Provide the (x, y) coordinate of the cell's center where the given text is located.  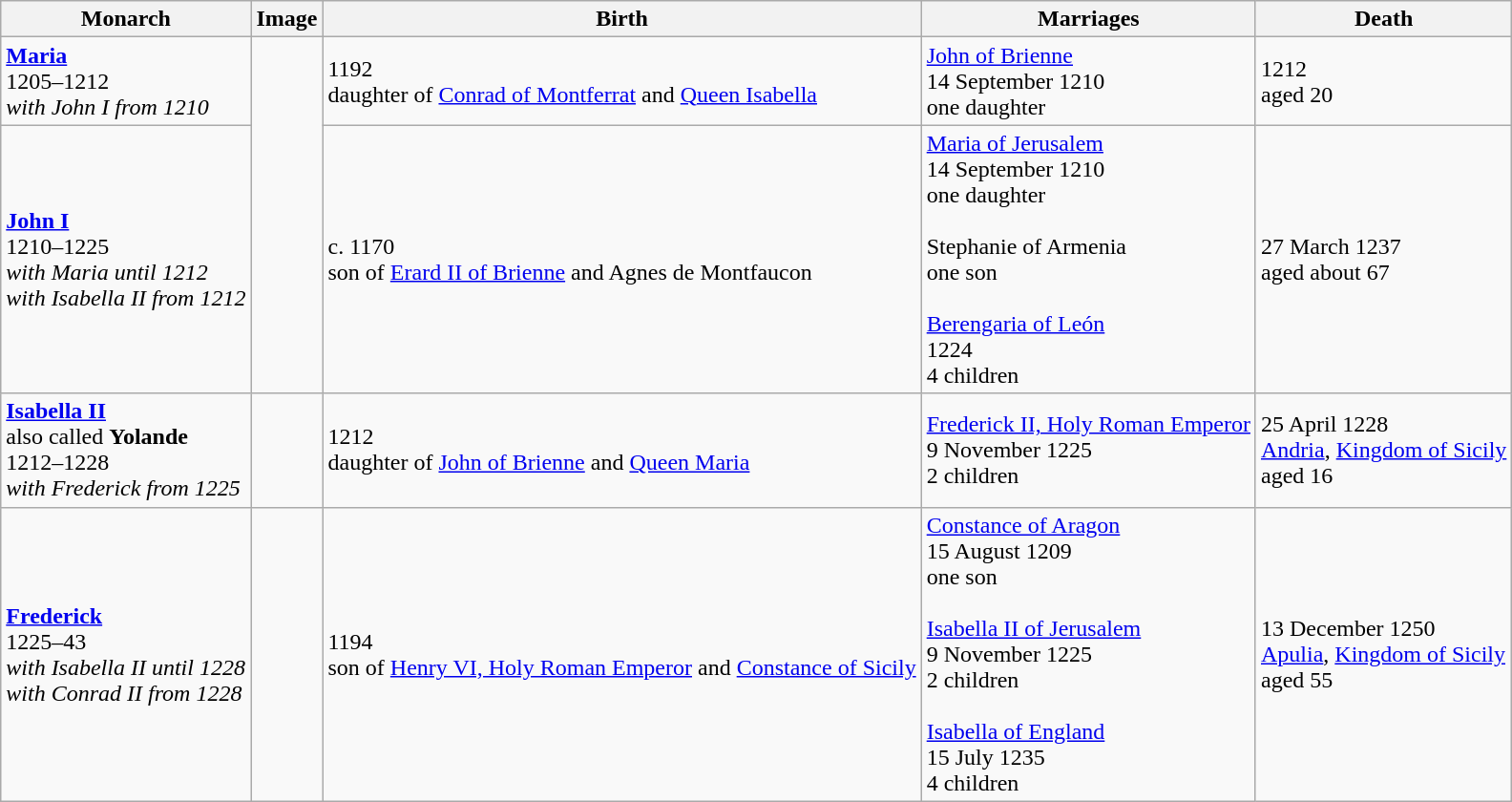
Constance of Aragon 15 August 1209 one son Isabella II of Jerusalem9 November 12252 childrenIsabella of England 15 July 12354 children (1088, 654)
c. 1170son of Erard II of Brienne and Agnes de Montfaucon (622, 260)
Maria of Jerusalem14 September 1210one daughterStephanie of Armeniaone sonBerengaria of León12244 children (1088, 260)
27 March 1237aged about 67 (1383, 260)
1212aged 20 (1383, 81)
Frederick II, Holy Roman Emperor9 November 12252 children (1088, 451)
1194son of Henry VI, Holy Roman Emperor and Constance of Sicily (622, 654)
Death (1383, 19)
John of Brienne14 September 1210one daughter (1088, 81)
Monarch (126, 19)
John I1210–1225with Maria until 1212with Isabella II from 1212 (126, 260)
13 December 1250Apulia, Kingdom of Sicilyaged 55 (1383, 654)
1192daughter of Conrad of Montferrat and Queen Isabella (622, 81)
1212daughter of John of Brienne and Queen Maria (622, 451)
Isabella IIalso called Yolande1212–1228with Frederick from 1225 (126, 451)
Frederick1225–43with Isabella II until 1228with Conrad II from 1228 (126, 654)
Marriages (1088, 19)
Image (286, 19)
Maria1205–1212with John I from 1210 (126, 81)
Birth (622, 19)
25 April 1228Andria, Kingdom of Sicilyaged 16 (1383, 451)
